Extract the (X, Y) coordinate from the center of the cell holding the provided text.  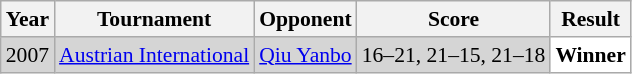
Qiu Yanbo (306, 55)
2007 (28, 55)
Score (454, 19)
Tournament (154, 19)
Year (28, 19)
16–21, 21–15, 21–18 (454, 55)
Result (590, 19)
Opponent (306, 19)
Austrian International (154, 55)
Winner (590, 55)
